Return the [X, Y] coordinate for the center point of the cell that contains the specified text.  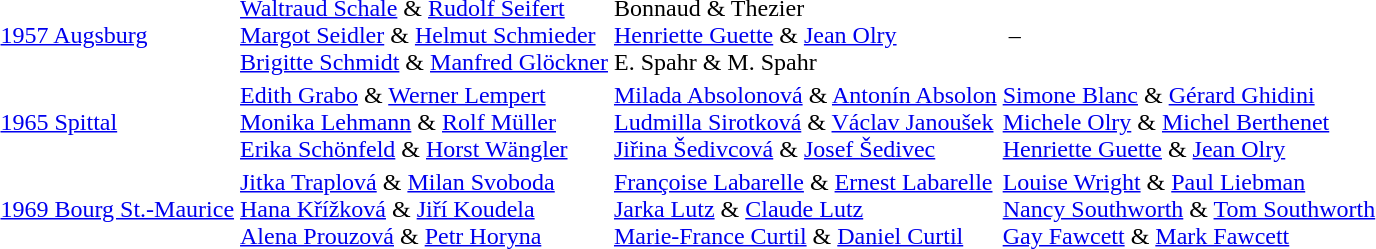
Milada Absolonová & Antonín AbsolonLudmilla Sirotková & Václav JanoušekJiřina Šedivcová & Josef Šedivec [805, 122]
Edith Grabo & Werner LempertMonika Lehmann & Rolf MüllerErika Schönfeld & Horst Wängler [424, 122]
